Capture the cell that displays the provided text and extract its [X, Y] central coordinate. 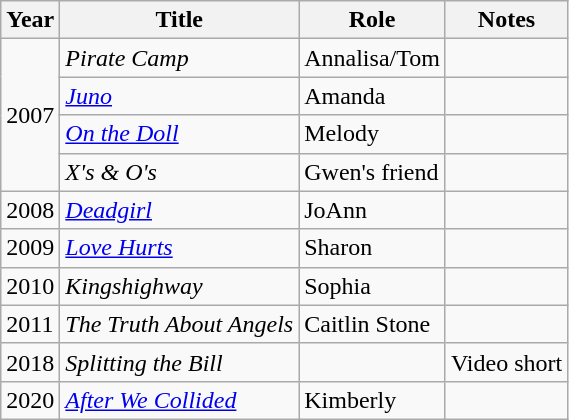
Juno [180, 96]
2018 [30, 362]
Kimberly [372, 400]
The Truth About Angels [180, 324]
Video short [506, 362]
Year [30, 20]
2010 [30, 286]
Annalisa/Tom [372, 58]
After We Collided [180, 400]
Notes [506, 20]
Sharon [372, 248]
2009 [30, 248]
Pirate Camp [180, 58]
X's & O's [180, 172]
Melody [372, 134]
Caitlin Stone [372, 324]
Splitting the Bill [180, 362]
2007 [30, 115]
2011 [30, 324]
2020 [30, 400]
Amanda [372, 96]
Gwen's friend [372, 172]
Love Hurts [180, 248]
2008 [30, 210]
Kingshighway [180, 286]
JoAnn [372, 210]
Sophia [372, 286]
Role [372, 20]
Deadgirl [180, 210]
Title [180, 20]
On the Doll [180, 134]
